Provide the [X, Y] coordinate of the cell's center where the given text is located.  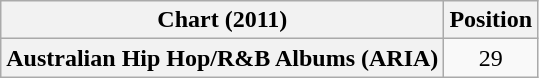
Position [491, 20]
29 [491, 58]
Australian Hip Hop/R&B Albums (ARIA) [222, 58]
Chart (2011) [222, 20]
